Extract the (X, Y) coordinate from the center of the cell holding the provided text.  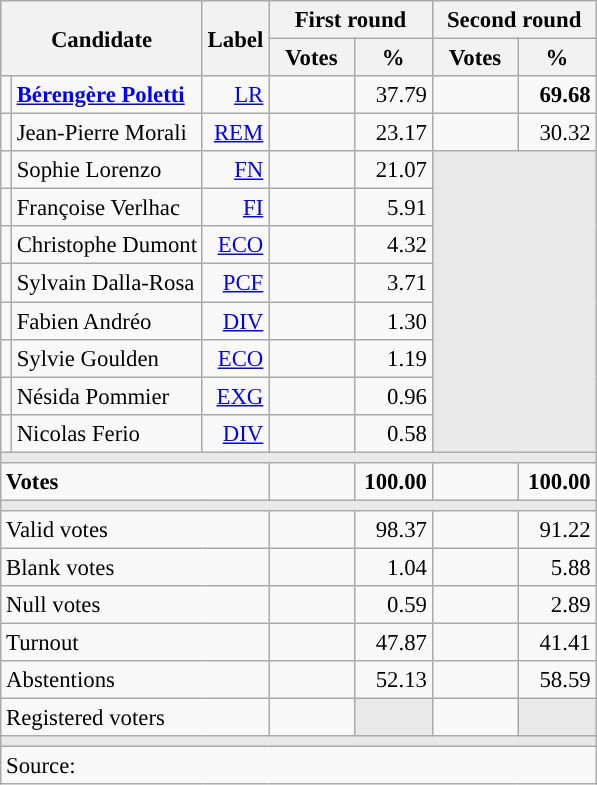
1.19 (393, 358)
47.87 (393, 643)
0.59 (393, 605)
REM (235, 133)
LR (235, 95)
Jean-Pierre Morali (106, 133)
5.88 (557, 567)
1.04 (393, 567)
FN (235, 170)
Turnout (135, 643)
58.59 (557, 680)
FI (235, 208)
Null votes (135, 605)
Label (235, 38)
First round (351, 20)
EXG (235, 396)
37.79 (393, 95)
Christophe Dumont (106, 245)
52.13 (393, 680)
0.96 (393, 396)
2.89 (557, 605)
Abstentions (135, 680)
Candidate (102, 38)
Valid votes (135, 530)
Blank votes (135, 567)
69.68 (557, 95)
Bérengère Poletti (106, 95)
Françoise Verlhac (106, 208)
0.58 (393, 433)
Second round (514, 20)
Sylvie Goulden (106, 358)
91.22 (557, 530)
30.32 (557, 133)
Source: (298, 766)
Nésida Pommier (106, 396)
41.41 (557, 643)
1.30 (393, 321)
Fabien Andréo (106, 321)
Nicolas Ferio (106, 433)
Registered voters (135, 718)
3.71 (393, 283)
23.17 (393, 133)
21.07 (393, 170)
PCF (235, 283)
5.91 (393, 208)
98.37 (393, 530)
4.32 (393, 245)
Sylvain Dalla-Rosa (106, 283)
Sophie Lorenzo (106, 170)
